Find where the given text appears and provide that cell's center as (X, Y) coordinate. 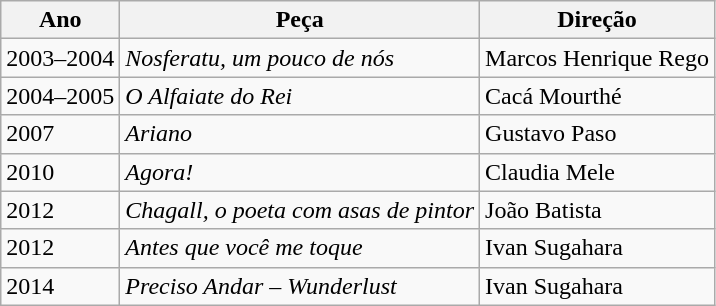
2004–2005 (60, 96)
Preciso Andar – Wunderlust (300, 286)
Direção (598, 20)
2014 (60, 286)
Claudia Mele (598, 172)
Gustavo Paso (598, 134)
Chagall, o poeta com asas de pintor (300, 210)
Ano (60, 20)
2007 (60, 134)
João Batista (598, 210)
Antes que você me toque (300, 248)
Nosferatu, um pouco de nós (300, 58)
Agora! (300, 172)
Peça (300, 20)
2003–2004 (60, 58)
Ariano (300, 134)
Cacá Mourthé (598, 96)
2010 (60, 172)
Marcos Henrique Rego (598, 58)
O Alfaiate do Rei (300, 96)
